Find where the given text appears and provide that cell's center as (X, Y) coordinate. 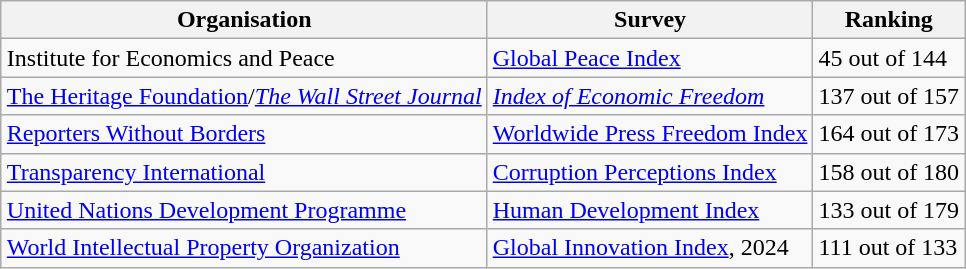
World Intellectual Property Organization (244, 248)
Corruption Perceptions Index (650, 172)
111 out of 133 (889, 248)
137 out of 157 (889, 96)
133 out of 179 (889, 210)
The Heritage Foundation/The Wall Street Journal (244, 96)
Ranking (889, 20)
45 out of 144 (889, 58)
158 out of 180 (889, 172)
Global Innovation Index, 2024 (650, 248)
Organisation (244, 20)
Human Development Index (650, 210)
164 out of 173 (889, 134)
Institute for Economics and Peace (244, 58)
Global Peace Index (650, 58)
Survey (650, 20)
Index of Economic Freedom (650, 96)
United Nations Development Programme (244, 210)
Transparency International (244, 172)
Worldwide Press Freedom Index (650, 134)
Reporters Without Borders (244, 134)
